Provide the [x, y] coordinate of the cell's center where the given text is located.  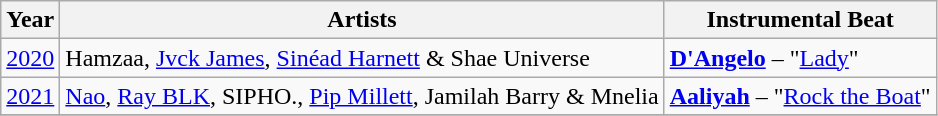
2021 [30, 96]
Instrumental Beat [800, 20]
Aaliyah – "Rock the Boat" [800, 96]
2020 [30, 58]
D'Angelo – "Lady" [800, 58]
Nao, Ray BLK, SIPHO., Pip Millett, Jamilah Barry & Mnelia [362, 96]
Year [30, 20]
Artists [362, 20]
Hamzaa, Jvck James, Sinéad Harnett & Shae Universe [362, 58]
